Extract the (X, Y) coordinate from the center of the cell holding the provided text.  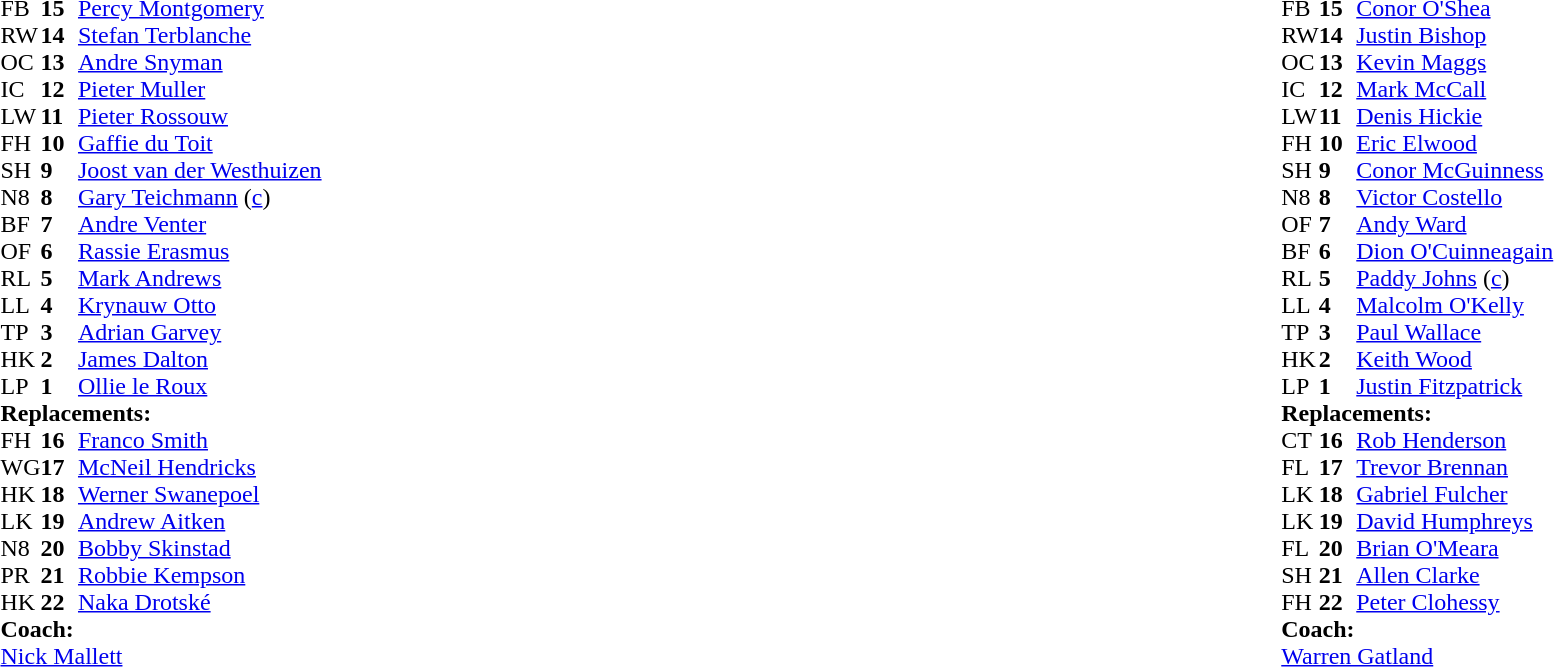
Pieter Muller (200, 90)
Werner Swanepoel (200, 494)
Mark McCall (1454, 90)
Brian O'Meara (1454, 548)
Andy Ward (1454, 224)
Denis Hickie (1454, 116)
Robbie Kempson (200, 576)
David Humphreys (1454, 522)
Pieter Rossouw (200, 116)
PR (20, 576)
Gary Teichmann (c) (200, 198)
Justin Fitzpatrick (1454, 386)
Andre Snyman (200, 62)
McNeil Hendricks (200, 468)
Krynauw Otto (200, 306)
Keith Wood (1454, 360)
Franco Smith (200, 440)
Gabriel Fulcher (1454, 494)
Justin Bishop (1454, 36)
Mark Andrews (200, 278)
Eric Elwood (1454, 144)
Adrian Garvey (200, 332)
Peter Clohessy (1454, 602)
Gaffie du Toit (200, 144)
Andrew Aitken (200, 522)
Ollie le Roux (200, 386)
Joost van der Westhuizen (200, 170)
Naka Drotské (200, 602)
Stefan Terblanche (200, 36)
Rob Henderson (1454, 440)
CT (1300, 440)
Kevin Maggs (1454, 62)
James Dalton (200, 360)
Conor McGuinness (1454, 170)
Malcolm O'Kelly (1454, 306)
Bobby Skinstad (200, 548)
Allen Clarke (1454, 576)
Paul Wallace (1454, 332)
Rassie Erasmus (200, 252)
Dion O'Cuinneagain (1454, 252)
Trevor Brennan (1454, 468)
Paddy Johns (c) (1454, 278)
Andre Venter (200, 224)
WG (20, 468)
Victor Costello (1454, 198)
